From the cell containing the given text, extract its center point as [X, Y] coordinate. 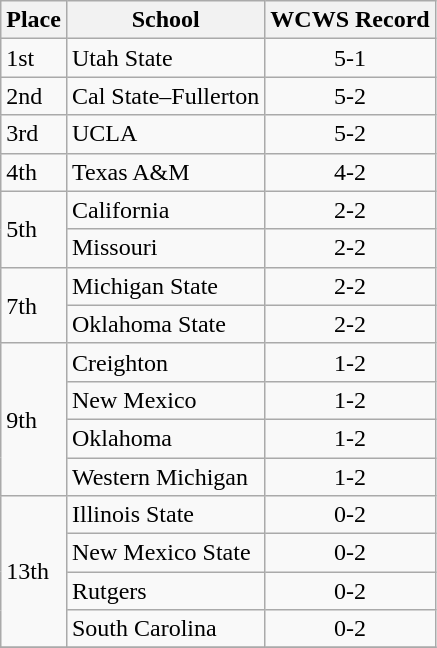
Texas A&M [165, 172]
California [165, 210]
Rutgers [165, 591]
Western Michigan [165, 477]
Missouri [165, 248]
Illinois State [165, 515]
9th [34, 419]
3rd [34, 134]
5-1 [350, 58]
New Mexico State [165, 553]
Cal State–Fullerton [165, 96]
Utah State [165, 58]
4th [34, 172]
4-2 [350, 172]
1st [34, 58]
Place [34, 20]
Creighton [165, 362]
South Carolina [165, 629]
Oklahoma [165, 438]
7th [34, 305]
Michigan State [165, 286]
13th [34, 572]
5th [34, 229]
UCLA [165, 134]
WCWS Record [350, 20]
New Mexico [165, 400]
School [165, 20]
2nd [34, 96]
Oklahoma State [165, 324]
